Scan for the cell matching the given text and deliver its [x, y] coordinate at center. 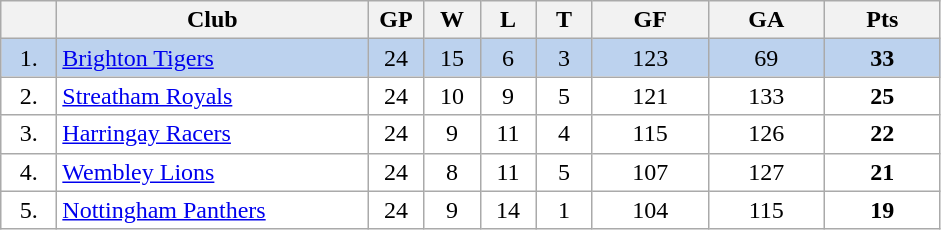
5. [29, 210]
8 [452, 172]
4. [29, 172]
Harringay Racers [212, 134]
T [564, 20]
GA [766, 20]
W [452, 20]
Wembley Lions [212, 172]
Brighton Tigers [212, 58]
Nottingham Panthers [212, 210]
GP [396, 20]
1. [29, 58]
107 [650, 172]
6 [508, 58]
133 [766, 96]
104 [650, 210]
Pts [882, 20]
19 [882, 210]
14 [508, 210]
33 [882, 58]
10 [452, 96]
127 [766, 172]
126 [766, 134]
Club [212, 20]
121 [650, 96]
GF [650, 20]
Streatham Royals [212, 96]
1 [564, 210]
L [508, 20]
123 [650, 58]
2. [29, 96]
69 [766, 58]
3 [564, 58]
4 [564, 134]
21 [882, 172]
25 [882, 96]
22 [882, 134]
3. [29, 134]
15 [452, 58]
